Return the [X, Y] coordinate for the center point of the cell that contains the specified text.  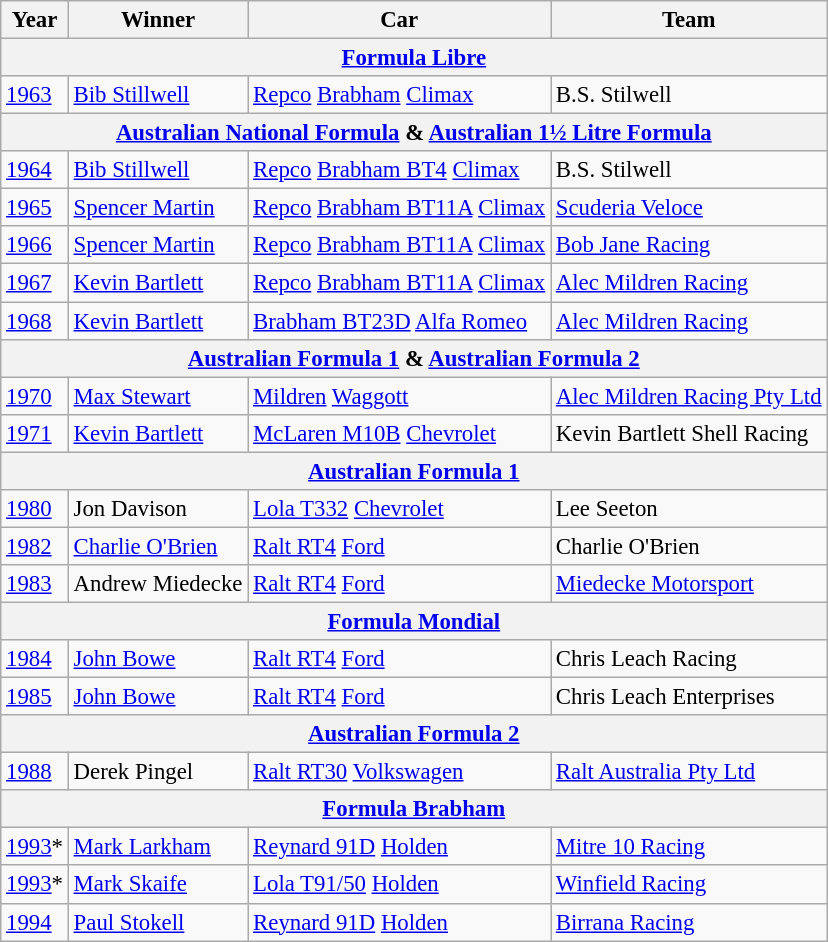
Repco Brabham BT4 Climax [400, 170]
Formula Mondial [414, 621]
Scuderia Veloce [689, 208]
Formula Libre [414, 58]
Winfield Racing [689, 885]
1984 [35, 659]
1963 [35, 95]
Derek Pingel [158, 772]
Lola T91/50 Holden [400, 885]
Australian Formula 1 [414, 471]
1967 [35, 283]
1970 [35, 396]
Mark Skaife [158, 885]
1985 [35, 697]
1968 [35, 321]
Chris Leach Enterprises [689, 697]
Winner [158, 20]
Mark Larkham [158, 847]
1964 [35, 170]
Mitre 10 Racing [689, 847]
Alec Mildren Racing Pty Ltd [689, 396]
Car [400, 20]
1994 [35, 922]
1971 [35, 433]
Formula Brabham [414, 809]
Mildren Waggott [400, 396]
Brabham BT23D Alfa Romeo [400, 321]
Birrana Racing [689, 922]
1988 [35, 772]
Year [35, 20]
Kevin Bartlett Shell Racing [689, 433]
Lee Seeton [689, 509]
Andrew Miedecke [158, 584]
Australian National Formula & Australian 1½ Litre Formula [414, 133]
1983 [35, 584]
Lola T332 Chevrolet [400, 509]
Miedecke Motorsport [689, 584]
Paul Stokell [158, 922]
Repco Brabham Climax [400, 95]
Jon Davison [158, 509]
Australian Formula 2 [414, 734]
Australian Formula 1 & Australian Formula 2 [414, 358]
Chris Leach Racing [689, 659]
Max Stewart [158, 396]
McLaren M10B Chevrolet [400, 433]
Ralt RT30 Volkswagen [400, 772]
1980 [35, 509]
Bob Jane Racing [689, 245]
1982 [35, 546]
Ralt Australia Pty Ltd [689, 772]
1966 [35, 245]
Team [689, 20]
1965 [35, 208]
